Return the (X, Y) coordinate for the center point of the cell that contains the specified text.  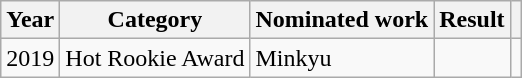
Nominated work (342, 20)
Minkyu (342, 58)
Year (30, 20)
2019 (30, 58)
Hot Rookie Award (155, 58)
Result (472, 20)
Category (155, 20)
